Detect which cell encompasses the target text, then output its [x, y] center coordinate. 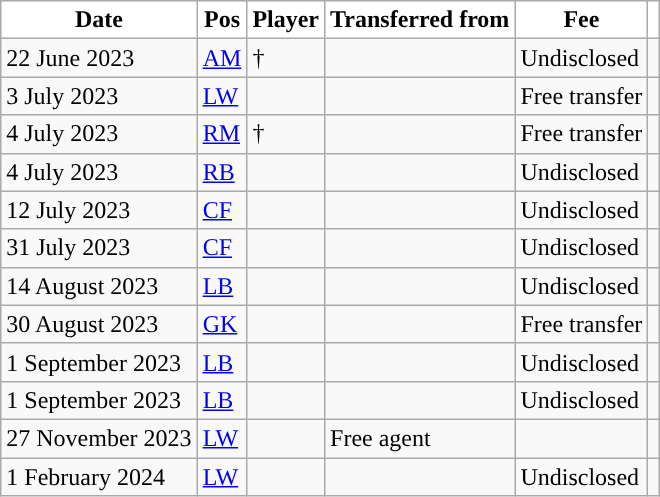
Transferred from [420, 20]
Free agent [420, 438]
27 November 2023 [99, 438]
Fee [582, 20]
22 June 2023 [99, 58]
Pos [222, 20]
Player [286, 20]
Date [99, 20]
RB [222, 172]
1 February 2024 [99, 477]
30 August 2023 [99, 324]
GK [222, 324]
12 July 2023 [99, 210]
3 July 2023 [99, 96]
AM [222, 58]
RM [222, 134]
14 August 2023 [99, 286]
31 July 2023 [99, 248]
